From the cell containing the given text, extract its center point as (x, y) coordinate. 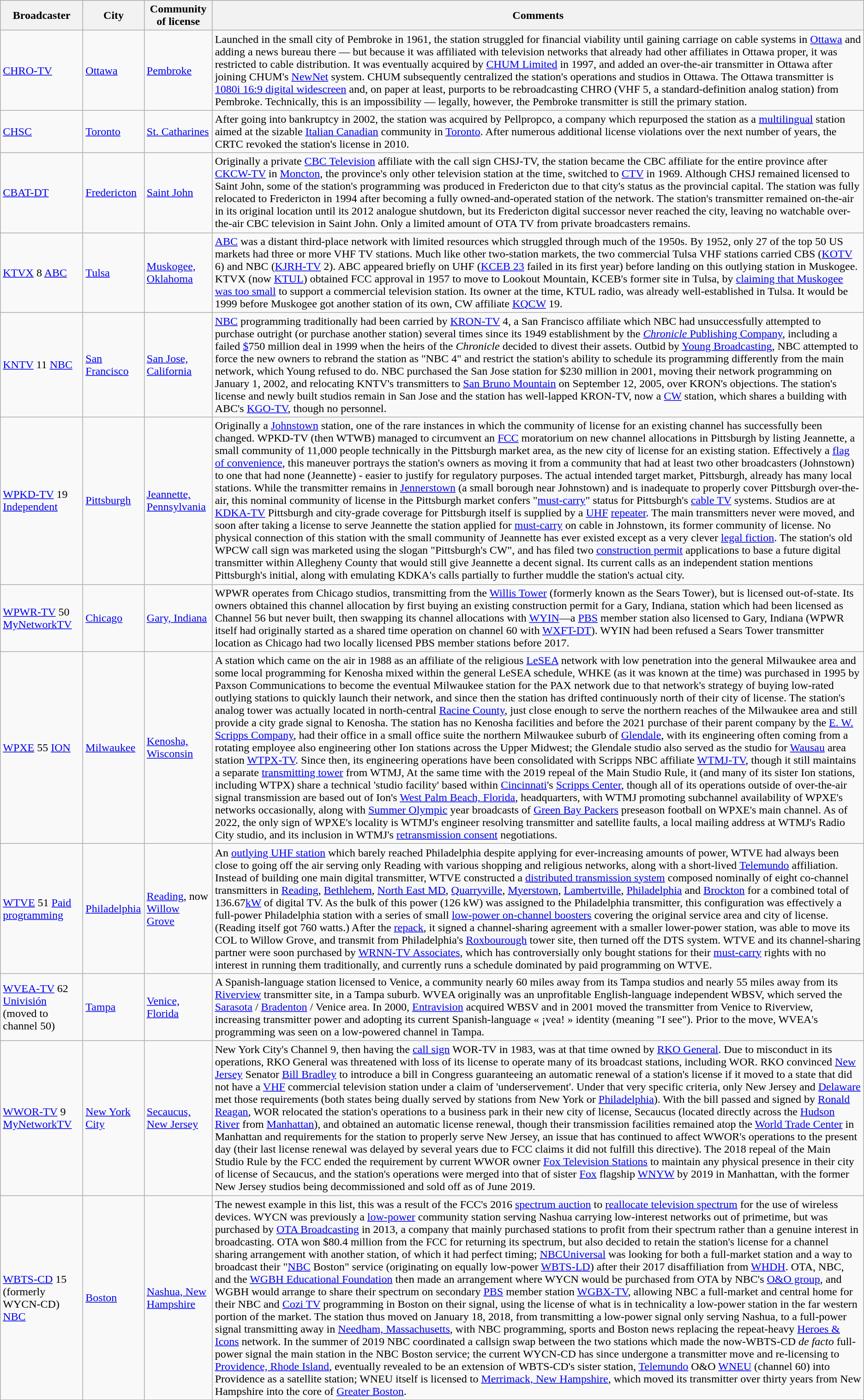
KTVX 8 ABC (42, 272)
Milwaukee (114, 748)
CHRO-TV (42, 70)
WVEA-TV 62 Univisión (moved to channel 50) (42, 1007)
San Francisco (114, 365)
Nashua, New Hampshire (178, 1298)
CBAT-DT (42, 193)
Kenosha, Wisconsin (178, 748)
Secaucus, New Jersey (178, 1118)
Reading, now Willow Grove (178, 908)
Community of license (178, 16)
Gary, Indiana (178, 618)
Comments (538, 16)
Broadcaster (42, 16)
Pembroke (178, 70)
WBTS-CD 15(formerly WYCN-CD) NBC (42, 1298)
Boston (114, 1298)
Muskogee, Oklahoma (178, 272)
Venice, Florida (178, 1007)
Tampa (114, 1007)
Philadelphia (114, 908)
Chicago (114, 618)
WPWR-TV 50 MyNetworkTV (42, 618)
WWOR-TV 9 MyNetworkTV (42, 1118)
CHSC (42, 132)
Fredericton (114, 193)
San Jose, California (178, 365)
WPXE 55 ION (42, 748)
City (114, 16)
Tulsa (114, 272)
Pittsburgh (114, 501)
Ottawa (114, 70)
New York City (114, 1118)
Jeannette, Pennsylvania (178, 501)
Saint John (178, 193)
WPKD-TV 19 Independent (42, 501)
WTVE 51 Paid programming (42, 908)
St. Catharines (178, 132)
KNTV 11 NBC (42, 365)
Toronto (114, 132)
